Locate the cell with the specified text and output its (x, y) center coordinate. 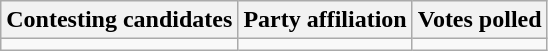
Party affiliation (325, 20)
Votes polled (480, 20)
Contesting candidates (120, 20)
